Determine the (x, y) coordinate at the center of the cell enclosing the given text.  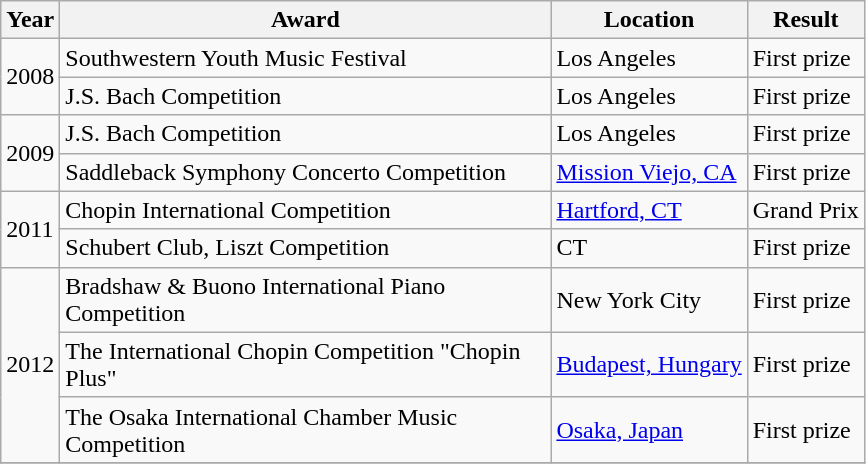
Chopin International Competition (306, 210)
Southwestern Youth Music Festival (306, 58)
Hartford, CT (649, 210)
Year (30, 20)
Osaka, Japan (649, 430)
Mission Viejo, CA (649, 172)
New York City (649, 300)
Location (649, 20)
2012 (30, 364)
2008 (30, 77)
Schubert Club, Liszt Competition (306, 248)
Saddleback Symphony Concerto Competition (306, 172)
The International Chopin Competition "Chopin Plus" (306, 364)
CT (649, 248)
Result (806, 20)
Bradshaw & Buono International Piano Competition (306, 300)
Award (306, 20)
Grand Prix (806, 210)
The Osaka International Chamber Music Competition (306, 430)
2009 (30, 153)
Budapest, Hungary (649, 364)
2011 (30, 229)
